Scan for the cell matching the given text and deliver its [x, y] coordinate at center. 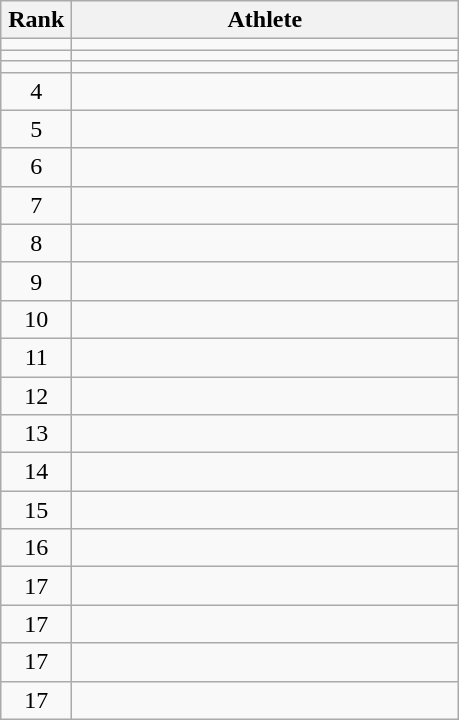
Athlete [265, 20]
14 [36, 472]
10 [36, 319]
4 [36, 91]
Rank [36, 20]
5 [36, 129]
6 [36, 167]
16 [36, 548]
8 [36, 243]
13 [36, 434]
11 [36, 357]
15 [36, 510]
9 [36, 281]
7 [36, 205]
12 [36, 395]
